Search for the cell housing the specified text and yield its (X, Y) center coordinate. 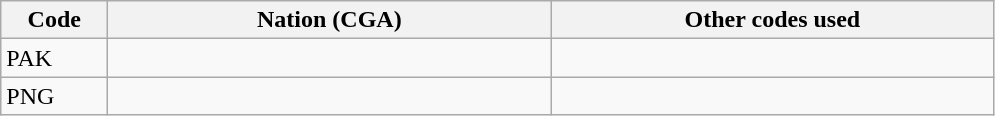
Other codes used (772, 20)
Nation (CGA) (330, 20)
PAK (54, 58)
PNG (54, 96)
Code (54, 20)
